Locate the cell with the specified text and output its (X, Y) center coordinate. 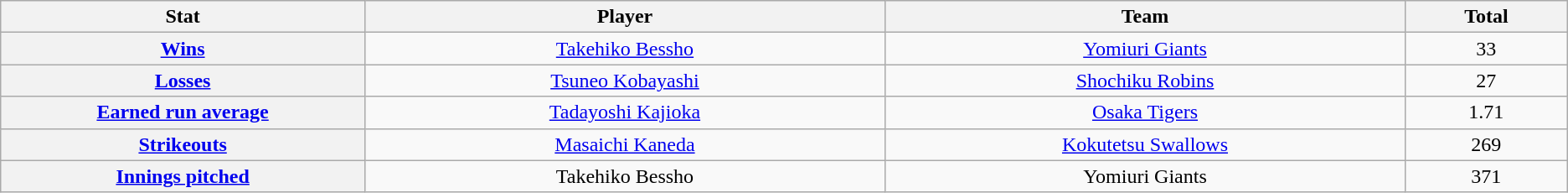
Osaka Tigers (1144, 112)
33 (1486, 49)
Kokutetsu Swallows (1144, 144)
Tsuneo Kobayashi (625, 81)
Player (625, 17)
Stat (183, 17)
Earned run average (183, 112)
Strikeouts (183, 144)
Team (1144, 17)
371 (1486, 176)
Tadayoshi Kajioka (625, 112)
Wins (183, 49)
Innings pitched (183, 176)
27 (1486, 81)
Shochiku Robins (1144, 81)
Masaichi Kaneda (625, 144)
269 (1486, 144)
Total (1486, 17)
1.71 (1486, 112)
Losses (183, 81)
